Pinpoint the cell where the given text exists, returning its [X, Y] midpoint coordinate. 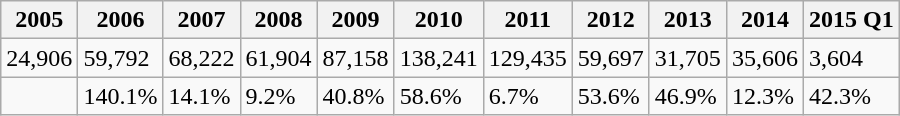
2011 [528, 20]
2005 [40, 20]
2009 [356, 20]
12.3% [764, 96]
3,604 [851, 58]
6.7% [528, 96]
2013 [688, 20]
2006 [120, 20]
59,697 [610, 58]
2015 Q1 [851, 20]
9.2% [278, 96]
14.1% [202, 96]
59,792 [120, 58]
2007 [202, 20]
2008 [278, 20]
24,906 [40, 58]
2014 [764, 20]
46.9% [688, 96]
129,435 [528, 58]
40.8% [356, 96]
31,705 [688, 58]
2012 [610, 20]
42.3% [851, 96]
140.1% [120, 96]
58.6% [438, 96]
68,222 [202, 58]
53.6% [610, 96]
35,606 [764, 58]
138,241 [438, 58]
87,158 [356, 58]
2010 [438, 20]
61,904 [278, 58]
